Detect which cell encompasses the target text, then output its (x, y) center coordinate. 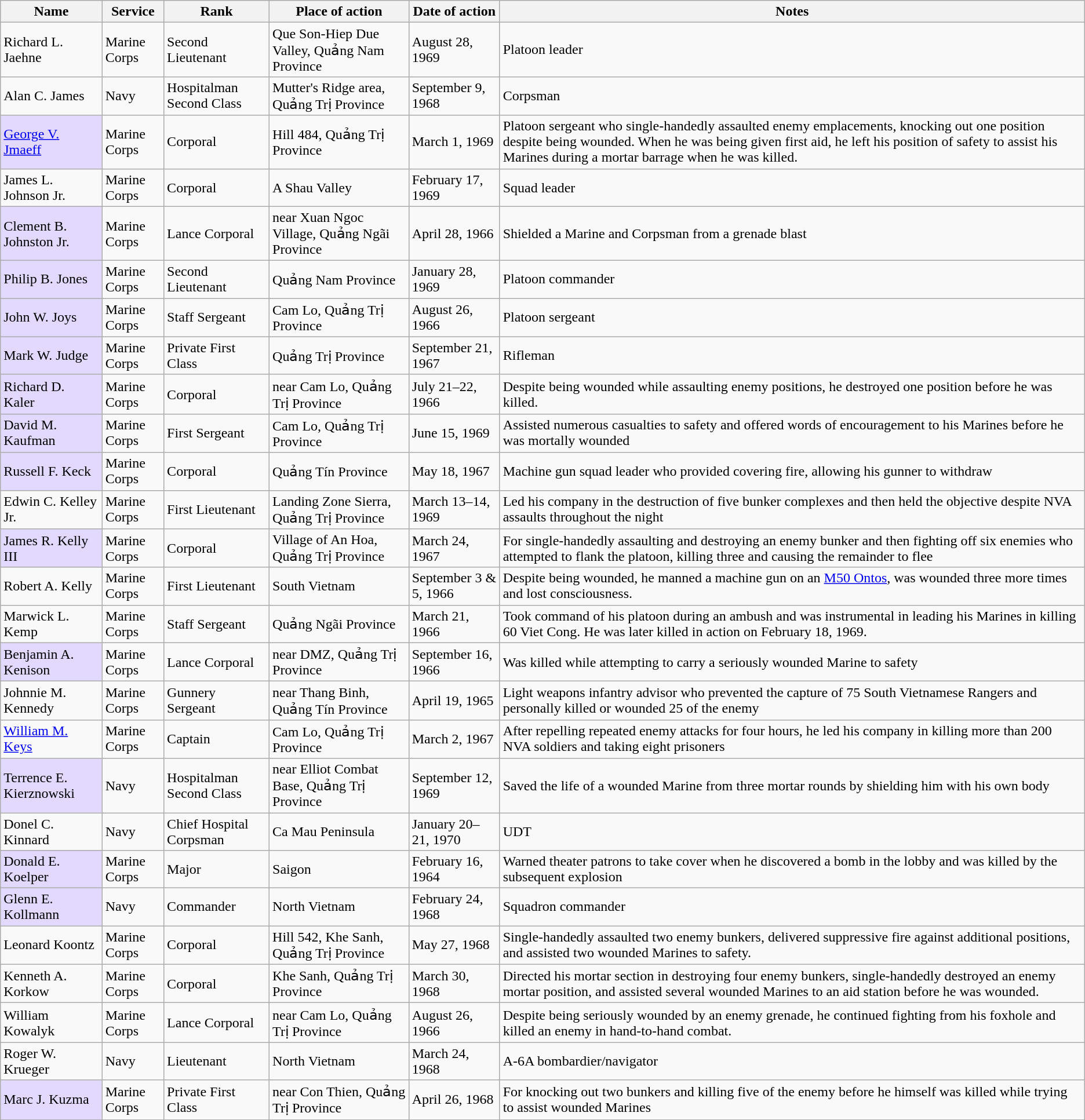
February 17, 1969 (454, 188)
Despite being wounded while assaulting enemy positions, he destroyed one position before he was killed. (792, 394)
William M. Keys (51, 739)
Light weapons infantry advisor who prevented the capture of 75 South Vietnamese Rangers and personally killed or wounded 25 of the enemy (792, 701)
A Shau Valley (340, 188)
William Kowalyk (51, 1023)
Mutter's Ridge area, Quảng Trị Province (340, 96)
Name (51, 12)
Ca Mau Peninsula (340, 831)
Rifleman (792, 356)
Roger W. Krueger (51, 1061)
Commander (217, 907)
May 18, 1967 (454, 472)
For knocking out two bunkers and killing five of the enemy before he himself was killed while trying to assist wounded Marines (792, 1100)
near Thang Binh, Quảng Tín Province (340, 701)
Platoon commander (792, 279)
Landing Zone Sierra, Quảng Trị Province (340, 510)
David M. Kaufman (51, 433)
A-6A bombardier/navigator (792, 1061)
March 1, 1969 (454, 142)
Machine gun squad leader who provided covering fire, allowing his gunner to withdraw (792, 472)
John W. Joys (51, 318)
Johnnie M. Kennedy (51, 701)
near DMZ, Quảng Trị Province (340, 662)
Richard D. Kaler (51, 394)
Kenneth A. Korkow (51, 984)
Mark W. Judge (51, 356)
James R. Kelly III (51, 548)
Quảng Trị Province (340, 356)
February 24, 1968 (454, 907)
Marwick L. Kemp (51, 623)
Alan C. James (51, 96)
Squadron commander (792, 907)
Single-handedly assaulted two enemy bunkers, delivered suppressive fire against additional positions, and assisted two wounded Marines to safety. (792, 946)
September 3 & 5, 1966 (454, 586)
Edwin C. Kelley Jr. (51, 510)
George V. Jmaeff (51, 142)
January 20–21, 1970 (454, 831)
Despite being wounded, he manned a machine gun on an M50 Ontos, was wounded three more times and lost consciousness. (792, 586)
Hill 542, Khe Sanh, Quảng Trị Province (340, 946)
Lieutenant (217, 1061)
February 16, 1964 (454, 869)
Village of An Hoa, Quảng Trị Province (340, 548)
Led his company in the destruction of five bunker complexes and then held the objective despite NVA assaults throughout the night (792, 510)
August 28, 1969 (454, 50)
April 26, 1968 (454, 1100)
March 21, 1966 (454, 623)
Saved the life of a wounded Marine from three mortar rounds by shielding him with his own body (792, 786)
March 24, 1968 (454, 1061)
After repelling repeated enemy attacks for four hours, he led his company in killing more than 200 NVA soldiers and taking eight prisoners (792, 739)
Rank (217, 12)
September 9, 1968 (454, 96)
Squad leader (792, 188)
Notes (792, 12)
Donald E. Koelper (51, 869)
Despite being seriously wounded by an enemy grenade, he continued fighting from his foxhole and killed an enemy in hand-to-hand combat. (792, 1023)
Leonard Koontz (51, 946)
September 16, 1966 (454, 662)
Platoon sergeant (792, 318)
Date of action (454, 12)
Benjamin A. Kenison (51, 662)
March 24, 1967 (454, 548)
near Elliot Combat Base, Quảng Trị Province (340, 786)
UDT (792, 831)
Donel C. Kinnard (51, 831)
September 21, 1967 (454, 356)
July 21–22, 1966 (454, 394)
Quảng Nam Province (340, 279)
Russell F. Keck (51, 472)
Robert A. Kelly (51, 586)
April 19, 1965 (454, 701)
Captain (217, 739)
Clement B. Johnston Jr. (51, 234)
Assisted numerous casualties to safety and offered words of encouragement to his Marines before he was mortally wounded (792, 433)
Warned theater patrons to take cover when he discovered a bomb in the lobby and was killed by the subsequent explosion (792, 869)
Glenn E. Kollmann (51, 907)
Richard L. Jaehne (51, 50)
Service (133, 12)
Saigon (340, 869)
Terrence E. Kierznowski (51, 786)
Gunnery Sergeant (217, 701)
March 30, 1968 (454, 984)
Hill 484, Quảng Trị Province (340, 142)
Khe Sanh, Quảng Trị Province (340, 984)
Marc J. Kuzma (51, 1100)
January 28, 1969 (454, 279)
Major (217, 869)
Quảng Tín Province (340, 472)
Chief Hospital Corpsman (217, 831)
South Vietnam (340, 586)
James L. Johnson Jr. (51, 188)
Platoon leader (792, 50)
May 27, 1968 (454, 946)
March 13–14, 1969 (454, 510)
March 2, 1967 (454, 739)
near Con Thien, Quảng Trị Province (340, 1100)
Was killed while attempting to carry a seriously wounded Marine to safety (792, 662)
First Sergeant (217, 433)
Philip B. Jones (51, 279)
near Xuan Ngoc Village, Quảng Ngãi Province (340, 234)
Shielded a Marine and Corpsman from a grenade blast (792, 234)
Corpsman (792, 96)
September 12, 1969 (454, 786)
April 28, 1966 (454, 234)
Place of action (340, 12)
June 15, 1969 (454, 433)
Quảng Ngãi Province (340, 623)
Que Son-Hiep Due Valley, Quảng Nam Province (340, 50)
